Return the (X, Y) coordinate for the center point of the cell that contains the specified text.  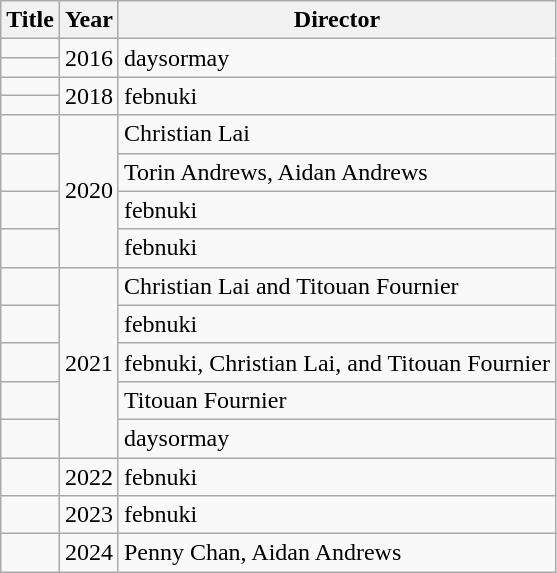
2024 (88, 553)
2018 (88, 96)
Christian Lai and Titouan Fournier (336, 286)
2021 (88, 362)
Christian Lai (336, 134)
Titouan Fournier (336, 400)
febnuki, Christian Lai, and Titouan Fournier (336, 362)
2022 (88, 477)
2016 (88, 58)
Penny Chan, Aidan Andrews (336, 553)
Torin Andrews, Aidan Andrews (336, 172)
Title (30, 20)
Director (336, 20)
2020 (88, 191)
2023 (88, 515)
Year (88, 20)
